Search for the cell housing the specified text and yield its [x, y] center coordinate. 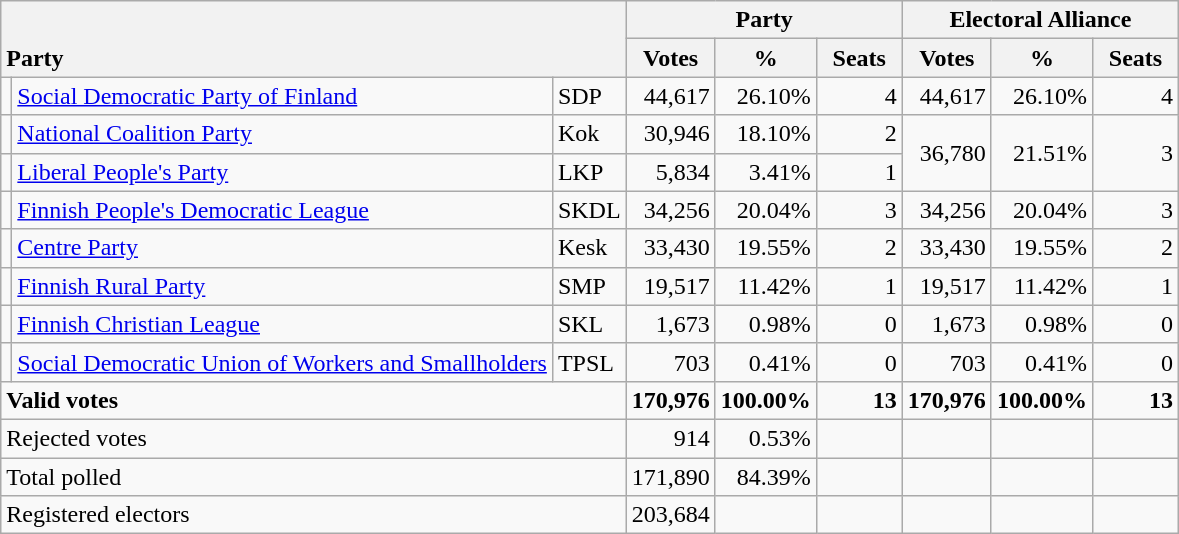
Social Democratic Union of Workers and Smallholders [282, 362]
National Coalition Party [282, 134]
TPSL [589, 362]
Electoral Alliance [1040, 20]
SKDL [589, 210]
Finnish Rural Party [282, 286]
Rejected votes [314, 438]
Centre Party [282, 248]
36,780 [946, 153]
SKL [589, 324]
914 [670, 438]
30,946 [670, 134]
SDP [589, 96]
Finnish People's Democratic League [282, 210]
203,684 [670, 515]
21.51% [1042, 153]
SMP [589, 286]
Liberal People's Party [282, 172]
171,890 [670, 477]
18.10% [766, 134]
5,834 [670, 172]
Total polled [314, 477]
Finnish Christian League [282, 324]
0.53% [766, 438]
Registered electors [314, 515]
84.39% [766, 477]
Kok [589, 134]
Kesk [589, 248]
3.41% [766, 172]
Valid votes [314, 400]
LKP [589, 172]
Social Democratic Party of Finland [282, 96]
